Capture the cell that displays the provided text and extract its (X, Y) central coordinate. 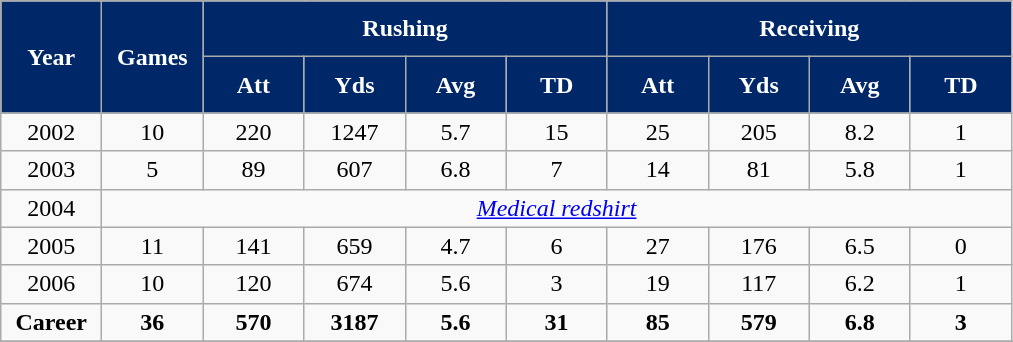
27 (658, 246)
4.7 (456, 246)
36 (152, 322)
0 (960, 246)
Rushing (405, 29)
Medical redshirt (557, 208)
120 (254, 284)
8.2 (860, 132)
659 (354, 246)
15 (556, 132)
674 (354, 284)
6.2 (860, 284)
2003 (52, 170)
Games (152, 57)
7 (556, 170)
19 (658, 284)
579 (758, 322)
5.7 (456, 132)
141 (254, 246)
89 (254, 170)
176 (758, 246)
205 (758, 132)
1247 (354, 132)
Career (52, 322)
Receiving (809, 29)
11 (152, 246)
117 (758, 284)
220 (254, 132)
2006 (52, 284)
5.8 (860, 170)
25 (658, 132)
2005 (52, 246)
570 (254, 322)
Year (52, 57)
14 (658, 170)
607 (354, 170)
31 (556, 322)
6 (556, 246)
6.5 (860, 246)
81 (758, 170)
5 (152, 170)
2002 (52, 132)
3187 (354, 322)
2004 (52, 208)
85 (658, 322)
